Provide the (x, y) coordinate of the cell's center where the given text is located.  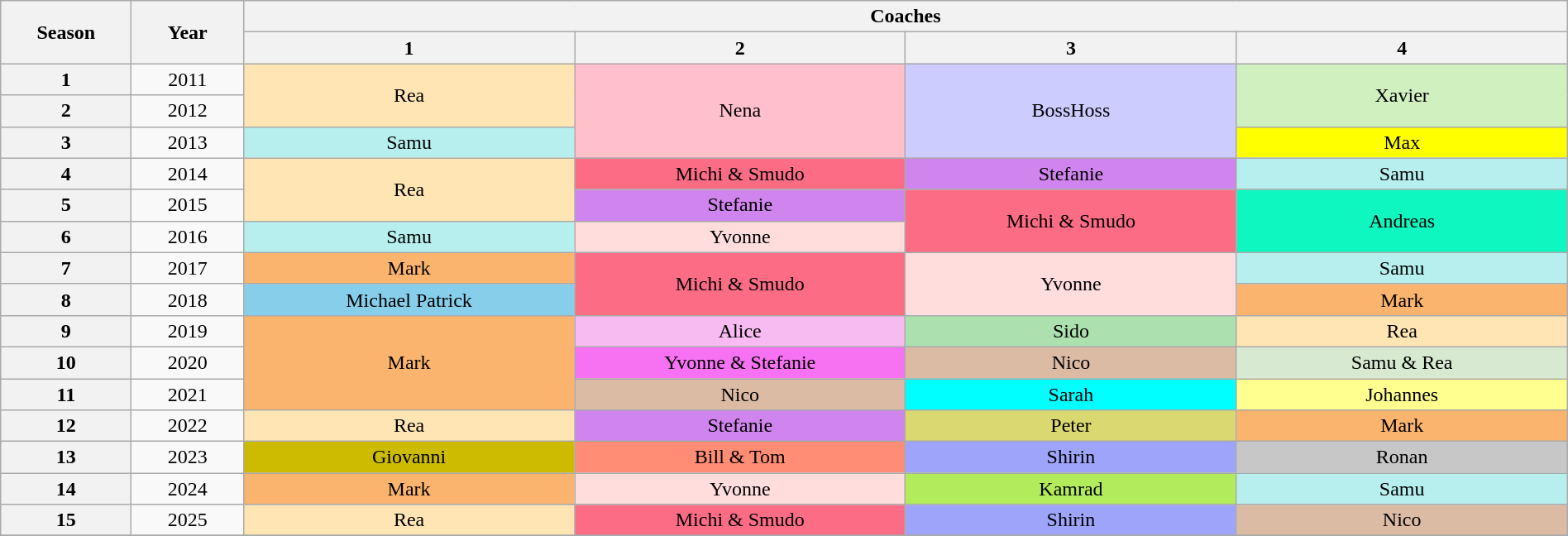
Max (1402, 142)
Yvonne & Stefanie (740, 362)
15 (66, 520)
8 (66, 299)
11 (66, 395)
2023 (188, 457)
Sido (1071, 331)
2016 (188, 237)
Kamrad (1071, 489)
Ronan (1402, 457)
Xavier (1402, 95)
2013 (188, 142)
7 (66, 268)
BossHoss (1071, 111)
5 (66, 205)
6 (66, 237)
2022 (188, 426)
Samu & Rea (1402, 362)
Andreas (1402, 221)
13 (66, 457)
Coaches (905, 17)
Johannes (1402, 395)
2019 (188, 331)
2014 (188, 174)
2012 (188, 111)
10 (66, 362)
2025 (188, 520)
Season (66, 32)
Peter (1071, 426)
Bill & Tom (740, 457)
14 (66, 489)
2017 (188, 268)
Sarah (1071, 395)
2015 (188, 205)
Alice (740, 331)
2021 (188, 395)
2020 (188, 362)
Nena (740, 111)
12 (66, 426)
2011 (188, 79)
2018 (188, 299)
Giovanni (409, 457)
9 (66, 331)
Michael Patrick (409, 299)
Year (188, 32)
2024 (188, 489)
